From the cell containing the given text, extract its center point as [X, Y] coordinate. 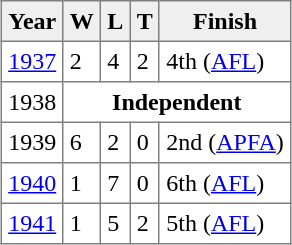
Year [32, 21]
6 [82, 142]
4th (AFL) [224, 61]
L [115, 21]
1940 [32, 183]
5 [115, 223]
W [82, 21]
1941 [32, 223]
T [145, 21]
Independent [177, 102]
4 [115, 61]
1939 [32, 142]
Finish [224, 21]
2nd (APFA) [224, 142]
1937 [32, 61]
5th (AFL) [224, 223]
6th (AFL) [224, 183]
1938 [32, 102]
7 [115, 183]
